Identify which cell holds the provided text, then report its (X, Y) central coordinate. 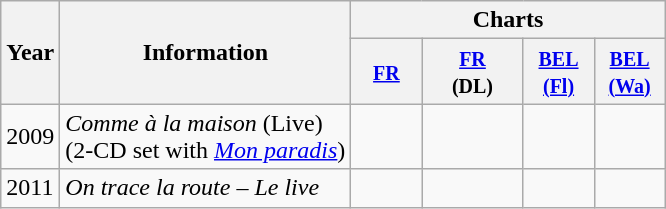
Year (30, 52)
BEL (Wa) (630, 72)
BEL (Fl) (558, 72)
FR (DL) (472, 72)
2011 (30, 188)
Charts (508, 20)
Information (206, 52)
FR (386, 72)
Comme à la maison (Live) (2-CD set with Mon paradis) (206, 136)
On trace la route – Le live (206, 188)
2009 (30, 136)
